Determine the (X, Y) coordinate at the center of the cell enclosing the given text.  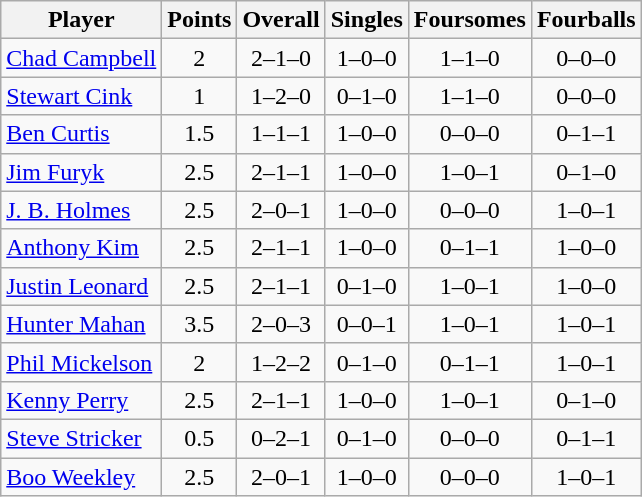
Stewart Cink (82, 96)
Chad Campbell (82, 58)
0–0–1 (366, 324)
Boo Weekley (82, 477)
1 (200, 96)
Phil Mickelson (82, 362)
1–2–2 (281, 362)
3.5 (200, 324)
Points (200, 20)
Kenny Perry (82, 400)
Ben Curtis (82, 134)
Fourballs (586, 20)
Foursomes (470, 20)
1.5 (200, 134)
Overall (281, 20)
1–1–1 (281, 134)
Anthony Kim (82, 248)
0–2–1 (281, 438)
2–0–3 (281, 324)
Jim Furyk (82, 172)
0.5 (200, 438)
1–2–0 (281, 96)
Steve Stricker (82, 438)
2–1–0 (281, 58)
J. B. Holmes (82, 210)
Hunter Mahan (82, 324)
Player (82, 20)
Justin Leonard (82, 286)
Singles (366, 20)
